Scan for the cell matching the given text and deliver its (X, Y) coordinate at center. 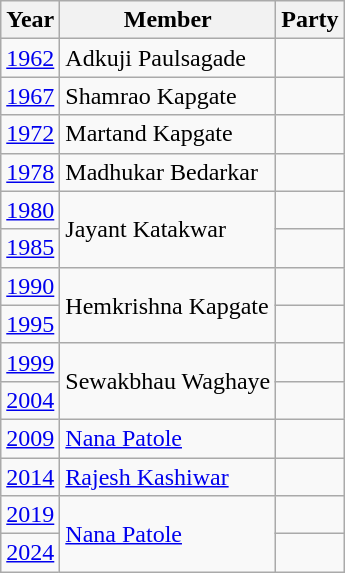
1985 (30, 248)
Adkuji Paulsagade (168, 58)
2009 (30, 438)
1962 (30, 58)
Shamrao Kapgate (168, 96)
Year (30, 20)
2019 (30, 515)
Sewakbhau Waghaye (168, 381)
Rajesh Kashiwar (168, 477)
Madhukar Bedarkar (168, 172)
1999 (30, 362)
1980 (30, 210)
2014 (30, 477)
1978 (30, 172)
Martand Kapgate (168, 134)
2024 (30, 553)
1990 (30, 286)
Party (310, 20)
2004 (30, 400)
1972 (30, 134)
Jayant Katakwar (168, 229)
Member (168, 20)
Hemkrishna Kapgate (168, 305)
1995 (30, 324)
1967 (30, 96)
